Extract the (x, y) coordinate from the center of the cell holding the provided text.  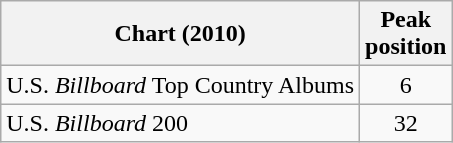
Peakposition (406, 34)
U.S. Billboard 200 (180, 123)
U.S. Billboard Top Country Albums (180, 85)
32 (406, 123)
Chart (2010) (180, 34)
6 (406, 85)
